Scan for the cell matching the given text and deliver its [x, y] coordinate at center. 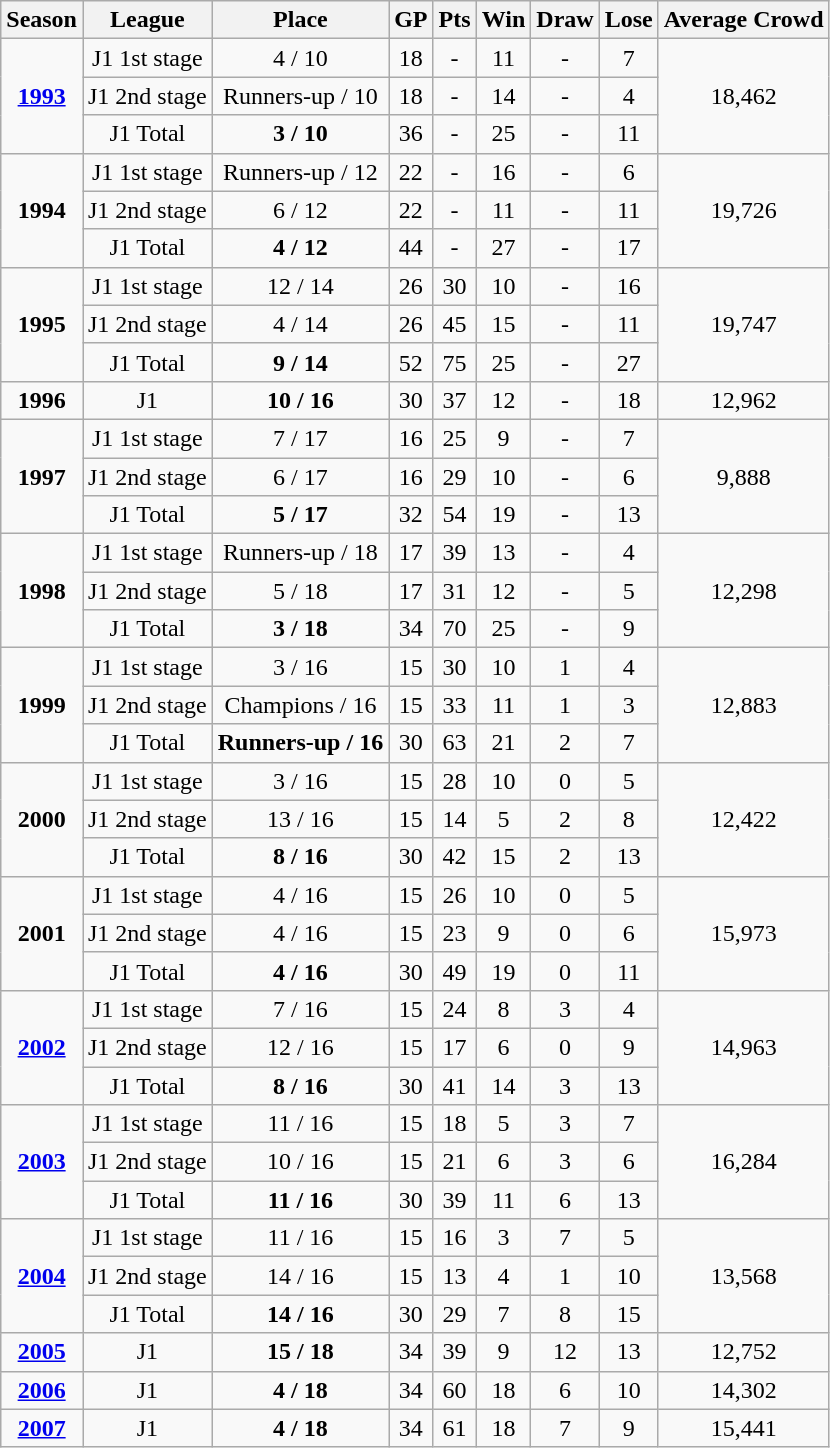
1999 [42, 705]
13 / 16 [300, 819]
49 [454, 971]
6 / 12 [300, 210]
15 / 18 [300, 1352]
2002 [42, 1047]
12,752 [744, 1352]
23 [454, 933]
19,747 [744, 324]
12,962 [744, 400]
Draw [565, 20]
Season [42, 20]
28 [454, 781]
1998 [42, 591]
Lose [628, 20]
63 [454, 743]
5 / 17 [300, 515]
Runners-up / 16 [300, 743]
Place [300, 20]
42 [454, 857]
1993 [42, 96]
16,284 [744, 1162]
4 / 10 [300, 58]
12,883 [744, 705]
61 [454, 1428]
Runners-up / 10 [300, 96]
Average Crowd [744, 20]
32 [411, 515]
4 / 14 [300, 324]
Win [504, 20]
2003 [42, 1162]
6 / 17 [300, 477]
1996 [42, 400]
14,302 [744, 1390]
12,422 [744, 819]
3 / 18 [300, 629]
54 [454, 515]
League [147, 20]
44 [411, 248]
33 [454, 705]
60 [454, 1390]
9,888 [744, 476]
41 [454, 1085]
Pts [454, 20]
5 / 18 [300, 591]
31 [454, 591]
52 [411, 362]
2005 [42, 1352]
3 / 10 [300, 134]
15,441 [744, 1428]
45 [454, 324]
Runners-up / 12 [300, 172]
1994 [42, 210]
12 / 14 [300, 286]
14,963 [744, 1047]
36 [411, 134]
7 / 17 [300, 438]
18,462 [744, 96]
12 / 16 [300, 1047]
37 [454, 400]
15,973 [744, 933]
75 [454, 362]
2004 [42, 1276]
2000 [42, 819]
19,726 [744, 210]
Runners-up / 18 [300, 553]
70 [454, 629]
1997 [42, 476]
2007 [42, 1428]
24 [454, 1009]
GP [411, 20]
2001 [42, 933]
2006 [42, 1390]
Champions / 16 [300, 705]
13,568 [744, 1276]
12,298 [744, 591]
1995 [42, 324]
7 / 16 [300, 1009]
9 / 14 [300, 362]
4 / 12 [300, 248]
